Pinpoint the cell where the given text exists, returning its [x, y] midpoint coordinate. 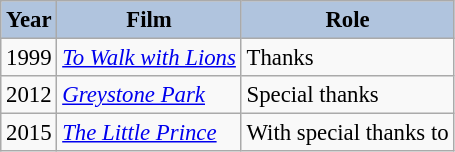
Year [29, 20]
1999 [29, 58]
To Walk with Lions [149, 58]
Thanks [348, 58]
2012 [29, 95]
Greystone Park [149, 95]
2015 [29, 133]
With special thanks to [348, 133]
Role [348, 20]
Film [149, 20]
The Little Prince [149, 133]
Special thanks [348, 95]
